Pinpoint the cell where the given text exists, returning its (X, Y) midpoint coordinate. 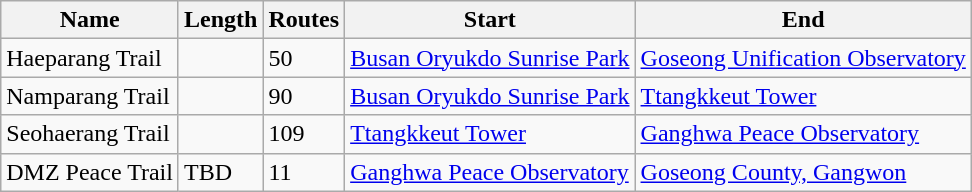
11 (304, 172)
TBD (220, 172)
End (803, 20)
Goseong County, Gangwon (803, 172)
90 (304, 96)
Haeparang Trail (90, 58)
Goseong Unification Observatory (803, 58)
Namparang Trail (90, 96)
DMZ Peace Trail (90, 172)
Routes (304, 20)
Length (220, 20)
Start (490, 20)
Name (90, 20)
50 (304, 58)
109 (304, 134)
Seohaerang Trail (90, 134)
